For the text-containing cell, return its midpoint in [X, Y] coordinate format. 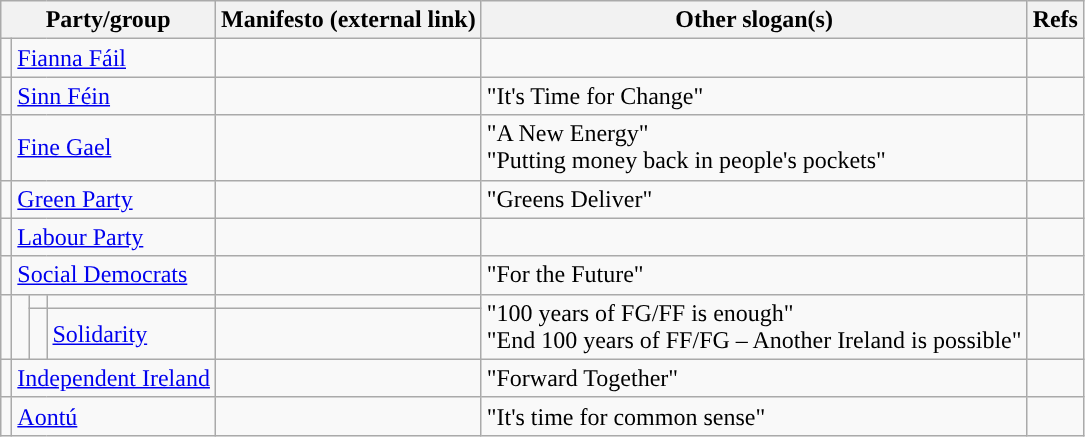
Fianna Fáil [114, 58]
"For the Future" [754, 275]
Fine Gael [114, 148]
"100 years of FG/FF is enough""End 100 years of FF/FG – Another Ireland is possible" [754, 326]
Manifesto (external link) [348, 20]
"Forward Together" [754, 378]
Other slogan(s) [754, 20]
Labour Party [114, 237]
Solidarity [131, 334]
"It's Time for Change" [754, 96]
"Greens Deliver" [754, 199]
Refs [1055, 20]
Green Party [114, 199]
Social Democrats [114, 275]
Independent Ireland [114, 378]
Sinn Féin [114, 96]
Aontú [114, 416]
Party/group [108, 20]
"A New Energy""Putting money back in people's pockets" [754, 148]
"It's time for common sense" [754, 416]
